Locate the cell with the specified text and output its (x, y) center coordinate. 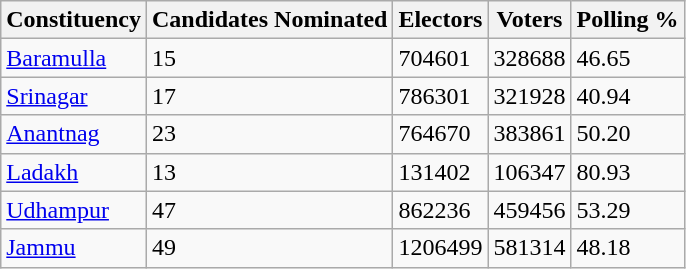
1206499 (440, 248)
786301 (440, 96)
321928 (530, 96)
Udhampur (74, 210)
50.20 (628, 134)
Polling % (628, 20)
Ladakh (74, 172)
106347 (530, 172)
Anantnag (74, 134)
Electors (440, 20)
581314 (530, 248)
459456 (530, 210)
862236 (440, 210)
Candidates Nominated (269, 20)
Jammu (74, 248)
40.94 (628, 96)
47 (269, 210)
Constituency (74, 20)
13 (269, 172)
23 (269, 134)
48.18 (628, 248)
Voters (530, 20)
53.29 (628, 210)
Baramulla (74, 58)
131402 (440, 172)
49 (269, 248)
328688 (530, 58)
383861 (530, 134)
704601 (440, 58)
15 (269, 58)
80.93 (628, 172)
764670 (440, 134)
46.65 (628, 58)
Srinagar (74, 96)
17 (269, 96)
